For the text-containing cell, return its midpoint in (x, y) coordinate format. 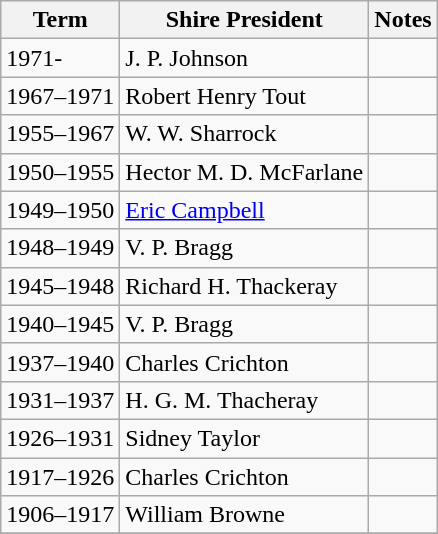
Hector M. D. McFarlane (244, 172)
Notes (403, 20)
Richard H. Thackeray (244, 286)
Shire President (244, 20)
1955–1967 (60, 134)
1971- (60, 58)
William Browne (244, 515)
1945–1948 (60, 286)
Robert Henry Tout (244, 96)
Eric Campbell (244, 210)
1931–1937 (60, 400)
Sidney Taylor (244, 438)
1940–1945 (60, 324)
H. G. M. Thacheray (244, 400)
J. P. Johnson (244, 58)
W. W. Sharrock (244, 134)
1906–1917 (60, 515)
1967–1971 (60, 96)
1949–1950 (60, 210)
1950–1955 (60, 172)
1937–1940 (60, 362)
1926–1931 (60, 438)
Term (60, 20)
1948–1949 (60, 248)
1917–1926 (60, 477)
